Pinpoint the cell where the given text exists, returning its [x, y] midpoint coordinate. 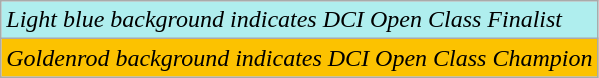
Light blue background indicates DCI Open Class Finalist [300, 20]
Goldenrod background indicates DCI Open Class Champion [300, 58]
